From the cell containing the given text, extract its center point as [x, y] coordinate. 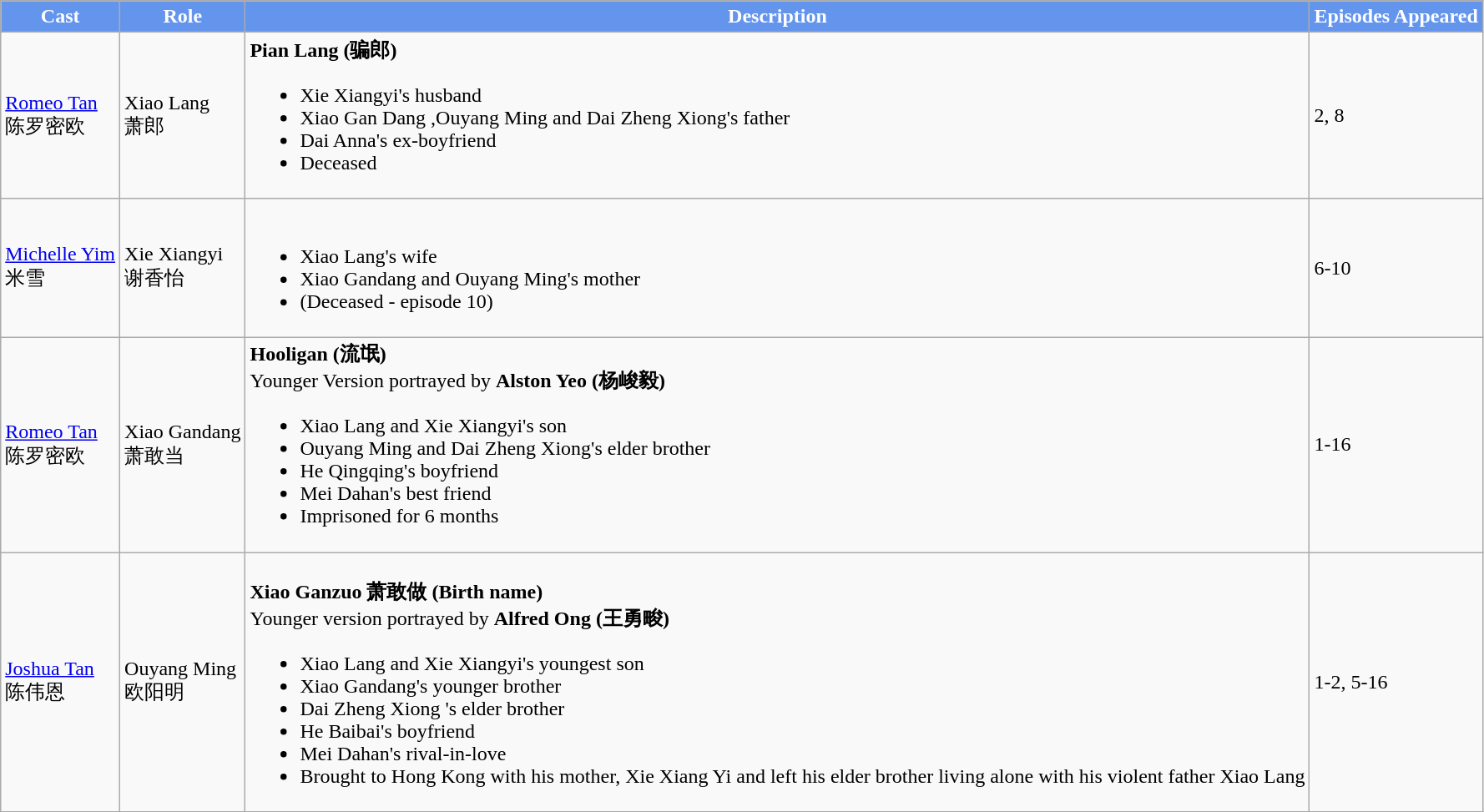
Ouyang Ming 欧阳明 [183, 683]
2, 8 [1396, 115]
Xie Xiangyi 谢香怡 [183, 267]
6-10 [1396, 267]
Description [778, 17]
Xiao Lang 萧郎 [183, 115]
Xiao Lang's wifeXiao Gandang and Ouyang Ming's mother(Deceased - episode 10) [778, 267]
1-16 [1396, 444]
Xiao Gandang 萧敢当 [183, 444]
Episodes Appeared [1396, 17]
Cast [60, 17]
1-2, 5-16 [1396, 683]
Michelle Yim 米雪 [60, 267]
Pian Lang (骗郎)Xie Xiangyi's husbandXiao Gan Dang ,Ouyang Ming and Dai Zheng Xiong's fatherDai Anna's ex-boyfriendDeceased [778, 115]
Joshua Tan 陈伟恩 [60, 683]
Role [183, 17]
